Output the (x, y) coordinate of the center of the cell containing the given text.  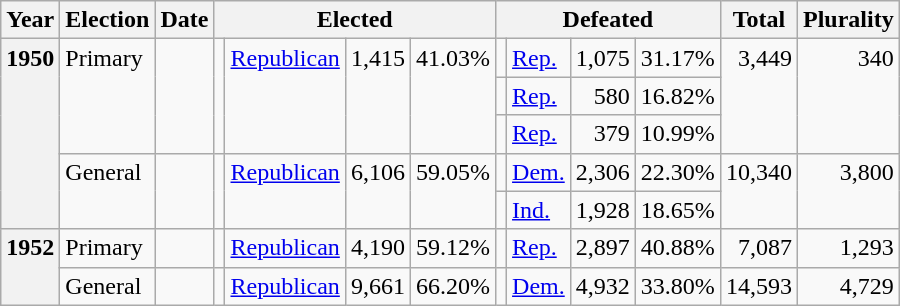
Defeated (608, 20)
3,800 (848, 191)
2,897 (602, 248)
40.88% (678, 248)
22.30% (678, 172)
Year (30, 20)
Election (108, 20)
31.17% (678, 58)
6,106 (378, 191)
1,293 (848, 248)
66.20% (452, 286)
14,593 (758, 286)
4,729 (848, 286)
Elected (355, 20)
33.80% (678, 286)
7,087 (758, 248)
4,190 (378, 248)
3,449 (758, 96)
1952 (30, 267)
Total (758, 20)
10,340 (758, 191)
41.03% (452, 96)
4,932 (602, 286)
Ind. (539, 210)
2,306 (602, 172)
1950 (30, 134)
16.82% (678, 96)
340 (848, 96)
Date (184, 20)
Plurality (848, 20)
379 (602, 134)
1,928 (602, 210)
1,075 (602, 58)
9,661 (378, 286)
59.12% (452, 248)
59.05% (452, 191)
580 (602, 96)
10.99% (678, 134)
18.65% (678, 210)
1,415 (378, 96)
